Pinpoint the cell where the given text exists, returning its (X, Y) midpoint coordinate. 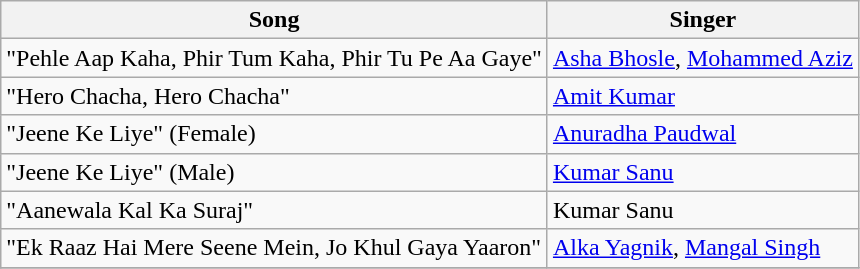
Anuradha Paudwal (702, 134)
"Jeene Ke Liye" (Female) (274, 134)
Alka Yagnik, Mangal Singh (702, 248)
Asha Bhosle, Mohammed Aziz (702, 58)
"Jeene Ke Liye" (Male) (274, 172)
Song (274, 20)
Amit Kumar (702, 96)
"Aanewala Kal Ka Suraj" (274, 210)
"Ek Raaz Hai Mere Seene Mein, Jo Khul Gaya Yaaron" (274, 248)
"Pehle Aap Kaha, Phir Tum Kaha, Phir Tu Pe Aa Gaye" (274, 58)
Singer (702, 20)
"Hero Chacha, Hero Chacha" (274, 96)
